For the text-containing cell, return its midpoint in (x, y) coordinate format. 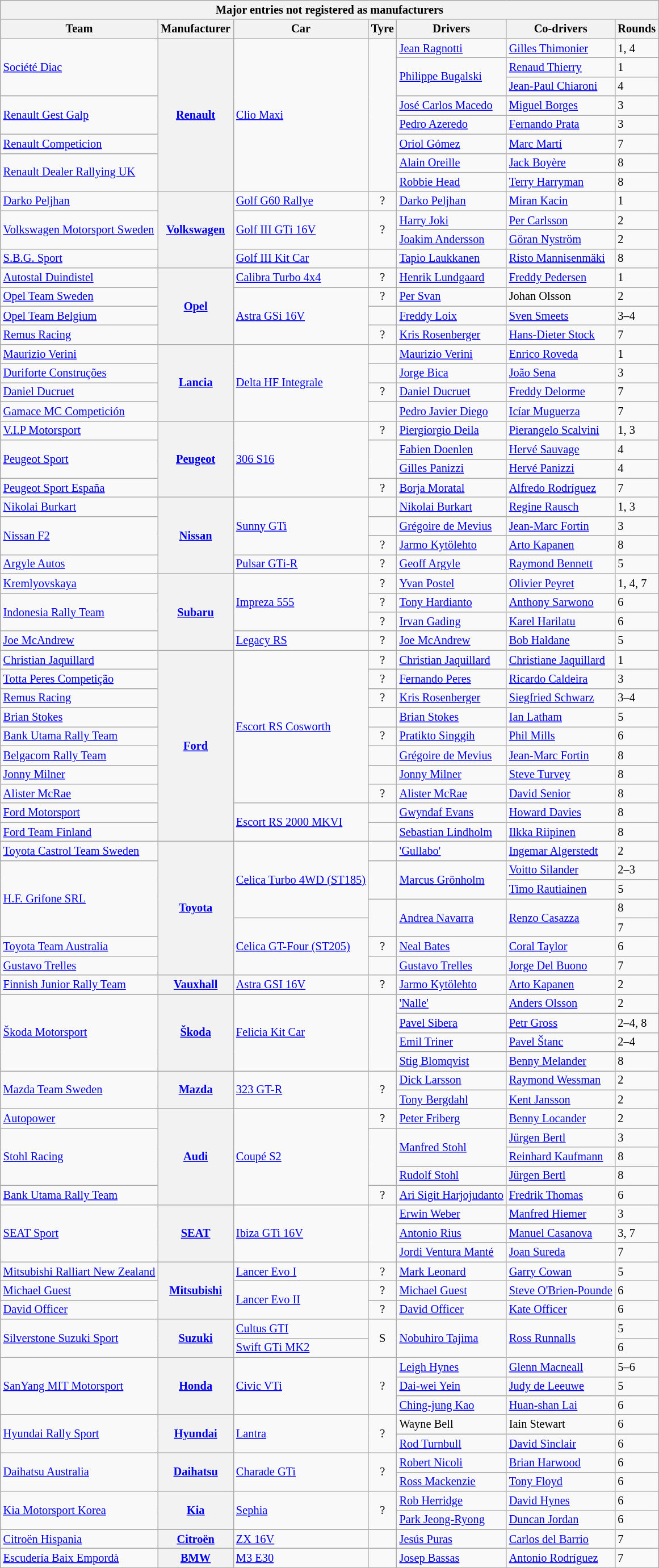
Honda (195, 1386)
Kia (195, 1511)
Freddy Delorme (561, 392)
Belgacom Rally Team (79, 755)
Peugeot Sport España (79, 488)
Stohl Racing (79, 1156)
Alfredo Rodríguez (561, 488)
Golf III Kit Car (301, 258)
V.I.P Motorsport (79, 430)
Marc Martí (561, 144)
Iain Stewart (561, 1424)
Enrico Roveda (561, 354)
Christiane Jaquillard (561, 660)
Benny Melander (561, 1061)
Jack Boyère (561, 163)
Hervé Sauvage (561, 449)
Philippe Bugalski (452, 76)
5–6 (637, 1367)
Impreza 555 (301, 602)
Lantra (301, 1433)
Golf III GTi 16V (301, 229)
Celica Turbo 4WD (ST185) (301, 879)
Freddy Pedersen (561, 278)
Rudolf Stohl (452, 1176)
Marcus Grönholm (452, 879)
Escort RS Cosworth (301, 727)
Jean-Paul Chiaroni (561, 86)
Calibra Turbo 4x4 (301, 278)
Kia Motorsport Korea (79, 1511)
Daihatsu (195, 1472)
Robert Nicoli (452, 1462)
BMW (195, 1558)
Nobuhiro Tajima (452, 1338)
Olivier Peyret (561, 583)
Toyota (195, 908)
Silverstone Suzuki Sport (79, 1338)
2–4, 8 (637, 1023)
Rod Turnbull (452, 1444)
Pierangelo Scalvini (561, 430)
Escort RS 2000 MKVI (301, 822)
Peugeot (195, 459)
Major entries not registered as manufacturers (329, 10)
Suzuki (195, 1338)
Volkswagen Motorsport Sweden (79, 229)
Pedro Javier Diego (452, 411)
Renzo Casazza (561, 918)
Citroën (195, 1539)
Kremlyovskaya (79, 583)
3, 7 (637, 1233)
Bob Haldane (561, 641)
Fredrik Thomas (561, 1195)
Icíar Muguerza (561, 411)
Wayne Bell (452, 1424)
Kate Officer (561, 1310)
Tony Floyd (561, 1482)
Car (301, 29)
Coupé S2 (301, 1156)
Fernando Peres (452, 679)
Ricardo Caldeira (561, 679)
Ford Team Finland (79, 832)
Nissan (195, 535)
Carlos del Barrio (561, 1539)
Drivers (452, 29)
Charade GTi (301, 1472)
Ross Mackenzie (452, 1482)
Legacy RS (301, 641)
Risto Mannisenmäki (561, 258)
H.F. Grifone SRL (79, 898)
'Nalle' (452, 1003)
Lancia (195, 383)
Swift GTi MK2 (301, 1348)
Autopower (79, 1118)
S.B.G. Sport (79, 258)
Ilkka Riipinen (561, 832)
S (383, 1338)
Sephia (301, 1511)
Raymond Wessman (561, 1080)
Benny Locander (561, 1118)
Argyle Autos (79, 564)
Nissan F2 (79, 535)
Per Carlsson (561, 220)
Josep Bassas (452, 1558)
'Gullabo' (452, 851)
Astra GSI 16V (301, 985)
Finnish Junior Rally Team (79, 985)
Kent Jansson (561, 1099)
Gamace MC Competición (79, 411)
Opel (195, 307)
Borja Moratal (452, 488)
Petr Gross (561, 1023)
Tyre (383, 29)
Park Jeong-Ryong (452, 1520)
José Carlos Macedo (452, 106)
ZX 16V (301, 1539)
Ibiza GTi 16V (301, 1234)
SEAT (195, 1234)
Karel Harilatu (561, 621)
2–4 (637, 1042)
Pulsar GTi-R (301, 564)
Phil Mills (561, 736)
Leigh Hynes (452, 1367)
Audi (195, 1156)
M3 E30 (301, 1558)
Jordi Ventura Manté (452, 1252)
Tony Hardianto (452, 603)
Gwyndaf Evans (452, 813)
Ari Sigit Harjojudanto (452, 1195)
Neal Bates (452, 947)
David Hynes (561, 1501)
Rob Herridge (452, 1501)
Mitsubishi (195, 1290)
Renault Competicion (79, 144)
Sven Smeets (561, 316)
Brian Harwood (561, 1462)
Peugeot Sport (79, 459)
Tapio Laukkanen (452, 258)
Renault Gest Galp (79, 115)
João Sena (561, 373)
Regine Rausch (561, 507)
Jorge Bica (452, 373)
Cultus GTI (301, 1329)
Geoff Argyle (452, 564)
Hervé Panizzi (561, 469)
Freddy Loix (452, 316)
Toyota Team Australia (79, 947)
Totta Peres Competição (79, 679)
Daihatsu Australia (79, 1472)
Fabien Doenlen (452, 449)
Mitsubishi Ralliart New Zealand (79, 1272)
Joakim Andersson (452, 239)
Duriforte Construções (79, 373)
1, 4, 7 (637, 583)
Lancer Evo I (301, 1272)
Delta HF Integrale (301, 383)
Emil Triner (452, 1042)
Siegfried Schwarz (561, 698)
Toyota Castrol Team Sweden (79, 851)
Manufacturer (195, 29)
Gilles Panizzi (452, 469)
Gilles Thimonier (561, 48)
Raymond Bennett (561, 564)
Erwin Weber (452, 1214)
Göran Nyström (561, 239)
Hyundai (195, 1433)
Clio Maxi (301, 115)
Sebastian Lindholm (452, 832)
Reinhard Kaufmann (561, 1157)
Escudería Baix Empordà (79, 1558)
Tony Bergdahl (452, 1099)
Voitto Silander (561, 870)
Ching-jung Kao (452, 1405)
Société Diac (79, 67)
Renaud Thierry (561, 67)
Stig Blomqvist (452, 1061)
Coral Taylor (561, 947)
Vauxhall (195, 985)
Co-drivers (561, 29)
Peter Friberg (452, 1118)
Harry Joki (452, 220)
Jean Ragnotti (452, 48)
Miran Kacin (561, 201)
Citroën Hispania (79, 1539)
Miguel Borges (561, 106)
Johan Olsson (561, 296)
Astra GSi 16V (301, 316)
Team (79, 29)
Mark Leonard (452, 1272)
Terry Harryman (561, 182)
Anthony Sarwono (561, 603)
Alain Oreille (452, 163)
Ingemar Algerstedt (561, 851)
Lancer Evo II (301, 1299)
Hyundai Rally Sport (79, 1433)
Irvan Gading (452, 621)
Felicia Kit Car (301, 1032)
Ross Runnalls (561, 1338)
Henrik Lundgaard (452, 278)
Steve Turvey (561, 775)
Škoda (195, 1032)
Renault Dealer Rallying UK (79, 173)
SanYang MIT Motorsport (79, 1386)
Howard Davies (561, 813)
Ian Latham (561, 717)
Robbie Head (452, 182)
Glenn Macneall (561, 1367)
323 GT-R (301, 1089)
Rounds (637, 29)
Huan-shan Lai (561, 1405)
Indonesia Rally Team (79, 612)
Pavel Sibera (452, 1023)
Civic VTi (301, 1386)
Golf G60 Rallye (301, 201)
Duncan Jordan (561, 1520)
Volkswagen (195, 229)
Jorge Del Buono (561, 965)
Pratikto Singgih (452, 736)
Steve O'Brien-Pounde (561, 1290)
Timo Rautiainen (561, 889)
Opel Team Belgium (79, 316)
David Senior (561, 793)
Renault (195, 115)
Dai-wei Yein (452, 1386)
Antonio Rodríguez (561, 1558)
Hans-Dieter Stock (561, 334)
Oriol Gómez (452, 144)
Pedro Azeredo (452, 124)
SEAT Sport (79, 1234)
Manfred Hiemer (561, 1214)
Per Svan (452, 296)
Piergiorgio Deila (452, 430)
Fernando Prata (561, 124)
Pavel Štanc (561, 1042)
Celica GT-Four (ST205) (301, 946)
David Sinclair (561, 1444)
Yvan Postel (452, 583)
Judy de Leeuwe (561, 1386)
Mazda (195, 1089)
Dick Larsson (452, 1080)
Sunny GTi (301, 526)
2–3 (637, 870)
Joan Sureda (561, 1252)
Antonio Rius (452, 1233)
Opel Team Sweden (79, 296)
Ford Motorsport (79, 813)
Škoda Motorsport (79, 1032)
Anders Olsson (561, 1003)
306 S16 (301, 459)
Andrea Navarra (452, 918)
Subaru (195, 612)
Garry Cowan (561, 1272)
Manfred Stohl (452, 1147)
Ford (195, 746)
Mazda Team Sweden (79, 1089)
Autostal Duindistel (79, 278)
Manuel Casanova (561, 1233)
1, 4 (637, 48)
Jesús Puras (452, 1539)
